Provide the [x, y] coordinate of the cell's center where the given text is located.  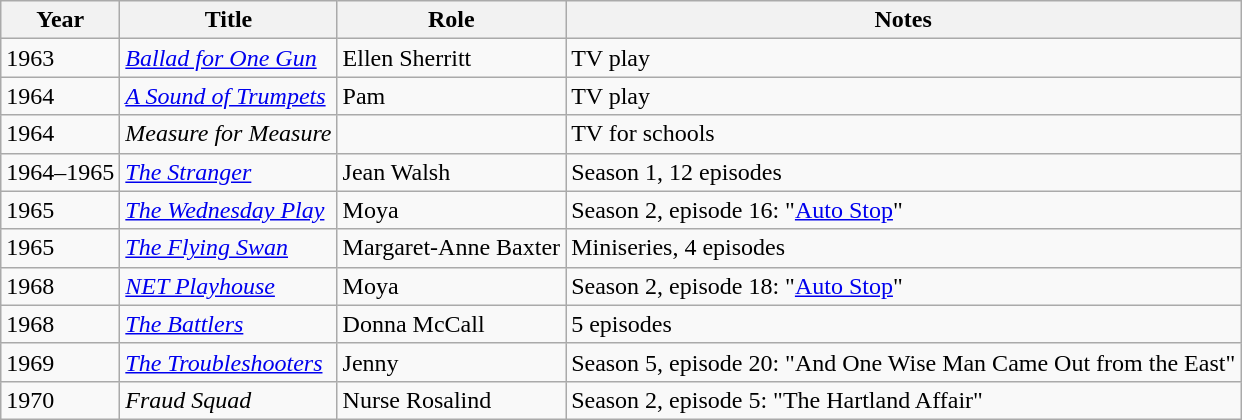
Nurse Rosalind [452, 400]
1964–1965 [60, 172]
Ballad for One Gun [228, 58]
The Stranger [228, 172]
The Flying Swan [228, 248]
Margaret-Anne Baxter [452, 248]
Season 2, episode 18: "Auto Stop" [904, 286]
Jean Walsh [452, 172]
Ellen Sherritt [452, 58]
1963 [60, 58]
TV for schools [904, 134]
1970 [60, 400]
Jenny [452, 362]
Season 2, episode 16: "Auto Stop" [904, 210]
Role [452, 20]
The Wednesday Play [228, 210]
Title [228, 20]
Pam [452, 96]
The Battlers [228, 324]
Notes [904, 20]
The Troubleshooters [228, 362]
Donna McCall [452, 324]
Season 5, episode 20: "And One Wise Man Came Out from the East" [904, 362]
Season 2, episode 5: "The Hartland Affair" [904, 400]
Fraud Squad [228, 400]
5 episodes [904, 324]
Miniseries, 4 episodes [904, 248]
NET Playhouse [228, 286]
A Sound of Trumpets [228, 96]
Season 1, 12 episodes [904, 172]
1969 [60, 362]
Year [60, 20]
Measure for Measure [228, 134]
